Return the [X, Y] coordinate for the center point of the cell that contains the specified text.  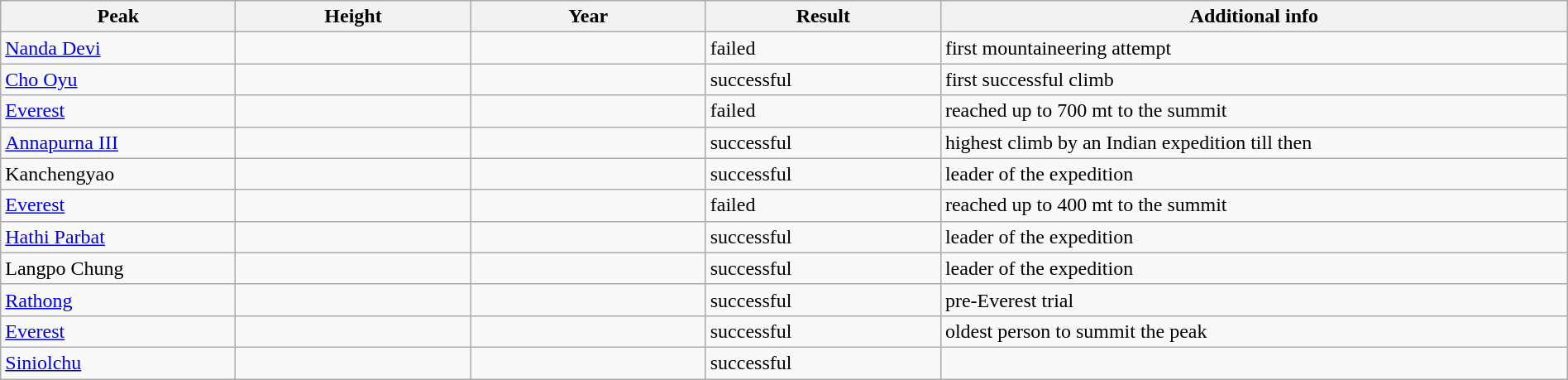
Rathong [118, 300]
Additional info [1254, 17]
Peak [118, 17]
pre-Everest trial [1254, 300]
Kanchengyao [118, 174]
Annapurna III [118, 142]
highest climb by an Indian expedition till then [1254, 142]
oldest person to summit the peak [1254, 331]
Year [588, 17]
Cho Oyu [118, 79]
Height [353, 17]
Result [823, 17]
reached up to 400 mt to the summit [1254, 205]
Langpo Chung [118, 268]
reached up to 700 mt to the summit [1254, 111]
first mountaineering attempt [1254, 48]
Hathi Parbat [118, 237]
Nanda Devi [118, 48]
first successful climb [1254, 79]
Siniolchu [118, 363]
